Detect which cell encompasses the target text, then output its [X, Y] center coordinate. 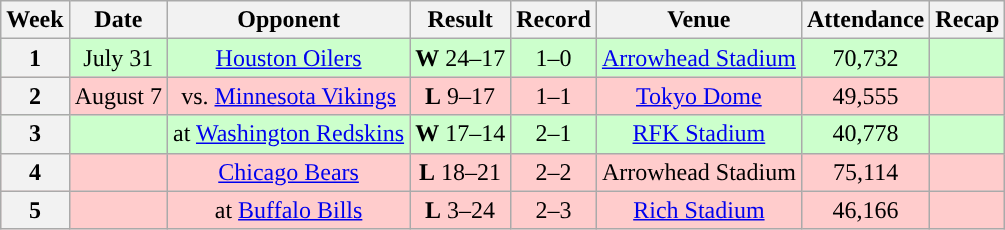
L 9–17 [460, 96]
46,166 [865, 210]
Recap [968, 20]
Record [554, 20]
vs. Minnesota Vikings [289, 96]
40,778 [865, 134]
Week [35, 20]
75,114 [865, 172]
1–0 [554, 58]
Chicago Bears [289, 172]
Tokyo Dome [698, 96]
Opponent [289, 20]
July 31 [118, 58]
at Washington Redskins [289, 134]
W 17–14 [460, 134]
2–3 [554, 210]
70,732 [865, 58]
3 [35, 134]
49,555 [865, 96]
2 [35, 96]
Venue [698, 20]
at Buffalo Bills [289, 210]
L 18–21 [460, 172]
RFK Stadium [698, 134]
5 [35, 210]
1–1 [554, 96]
2–1 [554, 134]
2–2 [554, 172]
W 24–17 [460, 58]
1 [35, 58]
L 3–24 [460, 210]
August 7 [118, 96]
Result [460, 20]
Rich Stadium [698, 210]
4 [35, 172]
Houston Oilers [289, 58]
Attendance [865, 20]
Date [118, 20]
